Provide the [X, Y] coordinate of the cell's center where the given text is located.  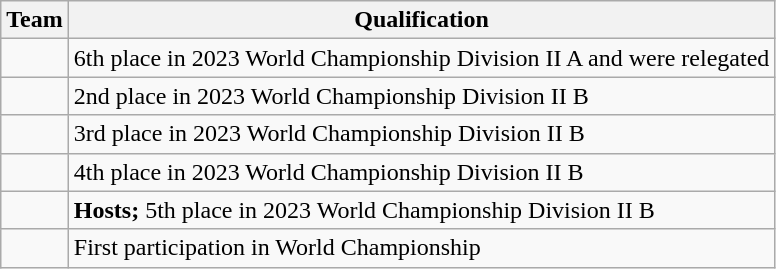
First participation in World Championship [422, 248]
4th place in 2023 World Championship Division II B [422, 172]
Qualification [422, 20]
2nd place in 2023 World Championship Division II B [422, 96]
Team [35, 20]
Hosts; 5th place in 2023 World Championship Division II B [422, 210]
6th place in 2023 World Championship Division II A and were relegated [422, 58]
3rd place in 2023 World Championship Division II B [422, 134]
